Search for the cell housing the specified text and yield its [x, y] center coordinate. 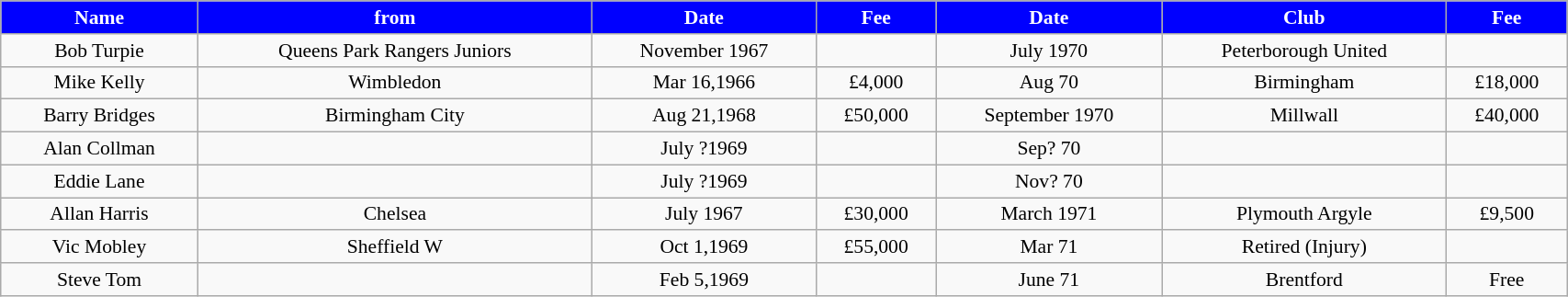
Feb 5,1969 [704, 280]
£55,000 [876, 247]
July 1970 [1049, 51]
Mar 16,1966 [704, 83]
Sheffield W [395, 247]
£18,000 [1506, 83]
£9,500 [1506, 214]
Aug 21,1968 [704, 116]
September 1970 [1049, 116]
Wimbledon [395, 83]
£4,000 [876, 83]
Steve Tom [99, 280]
March 1971 [1049, 214]
£40,000 [1506, 116]
Nov? 70 [1049, 181]
Plymouth Argyle [1304, 214]
Allan Harris [99, 214]
Retired (Injury) [1304, 247]
Mike Kelly [99, 83]
Mar 71 [1049, 247]
Alan Collman [99, 149]
Brentford [1304, 280]
Free [1506, 280]
Chelsea [395, 214]
Aug 70 [1049, 83]
£50,000 [876, 116]
Sep? 70 [1049, 149]
Birmingham [1304, 83]
Barry Bridges [99, 116]
Millwall [1304, 116]
£30,000 [876, 214]
Name [99, 17]
July 1967 [704, 214]
Peterborough United [1304, 51]
Birmingham City [395, 116]
June 71 [1049, 280]
Eddie Lane [99, 181]
November 1967 [704, 51]
Bob Turpie [99, 51]
from [395, 17]
Queens Park Rangers Juniors [395, 51]
Oct 1,1969 [704, 247]
Vic Mobley [99, 247]
Club [1304, 17]
